Output the (X, Y) coordinate of the center of the cell containing the given text.  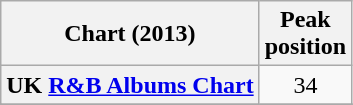
34 (305, 85)
UK R&B Albums Chart (130, 85)
Chart (2013) (130, 34)
Peakposition (305, 34)
